For the text-containing cell, return its midpoint in [x, y] coordinate format. 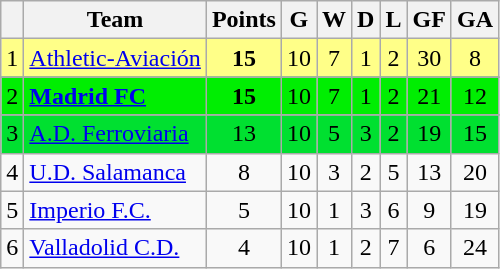
Imperio F.C. [116, 210]
Valladolid C.D. [116, 248]
L [394, 20]
Athletic-Aviación [116, 58]
G [298, 20]
12 [474, 96]
U.D. Salamanca [116, 172]
A.D. Ferroviaria [116, 134]
GF [429, 20]
D [366, 20]
24 [474, 248]
Team [116, 20]
30 [429, 58]
21 [429, 96]
Madrid FC [116, 96]
GA [474, 20]
9 [429, 210]
Points [244, 20]
20 [474, 172]
W [334, 20]
